Scan for the cell matching the given text and deliver its [x, y] coordinate at center. 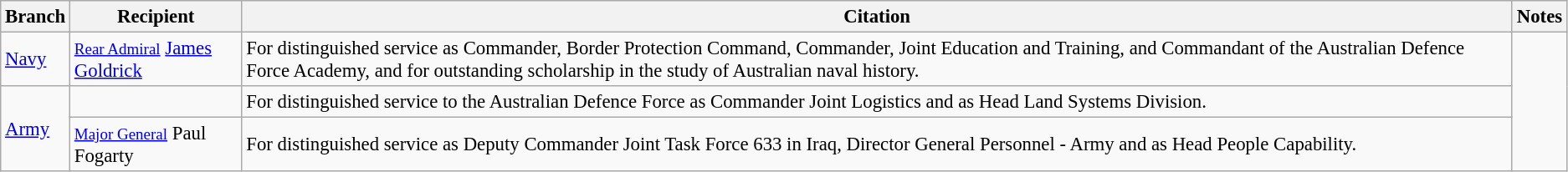
Rear Admiral James Goldrick [156, 60]
Navy [35, 60]
For distinguished service as Deputy Commander Joint Task Force 633 in Iraq, Director General Personnel - Army and as Head People Capability. [877, 145]
Army [35, 129]
Recipient [156, 17]
For distinguished service to the Australian Defence Force as Commander Joint Logistics and as Head Land Systems Division. [877, 102]
Citation [877, 17]
Notes [1540, 17]
Branch [35, 17]
Major General Paul Fogarty [156, 145]
